Find where the given text appears and provide that cell's center as (x, y) coordinate. 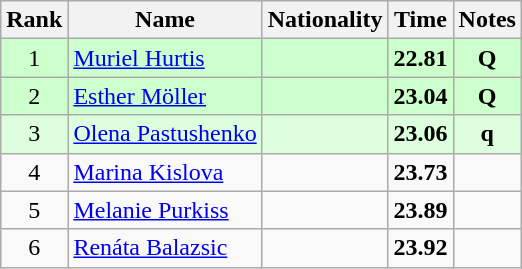
Muriel Hurtis (165, 58)
23.04 (420, 96)
Name (165, 20)
3 (34, 134)
23.89 (420, 210)
5 (34, 210)
q (487, 134)
22.81 (420, 58)
Renáta Balazsic (165, 248)
Rank (34, 20)
Melanie Purkiss (165, 210)
23.92 (420, 248)
4 (34, 172)
Notes (487, 20)
2 (34, 96)
6 (34, 248)
Marina Kislova (165, 172)
23.06 (420, 134)
Nationality (325, 20)
Olena Pastushenko (165, 134)
1 (34, 58)
23.73 (420, 172)
Esther Möller (165, 96)
Time (420, 20)
